Search for the cell housing the specified text and yield its [X, Y] center coordinate. 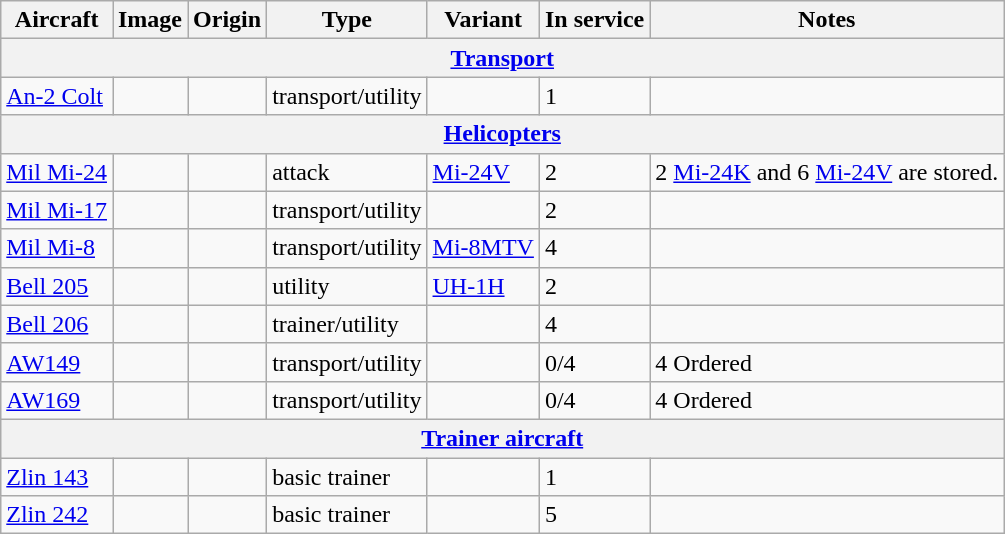
In service [594, 20]
Zlin 143 [57, 477]
UH-1H [483, 286]
utility [347, 286]
attack [347, 172]
Type [347, 20]
Origin [228, 20]
Notes [827, 20]
Mi-8MTV [483, 248]
AW149 [57, 362]
An-2 Colt [57, 96]
Bell 205 [57, 286]
Mil Mi-8 [57, 248]
trainer/utility [347, 324]
AW169 [57, 400]
Variant [483, 20]
Mil Mi-17 [57, 210]
Aircraft [57, 20]
Bell 206 [57, 324]
Zlin 242 [57, 515]
5 [594, 515]
Trainer aircraft [502, 438]
Mil Mi-24 [57, 172]
Transport [502, 58]
Mi-24V [483, 172]
Helicopters [502, 134]
Image [150, 20]
2 Mi-24K and 6 Mi-24V are stored. [827, 172]
